Search for the cell housing the specified text and yield its (x, y) center coordinate. 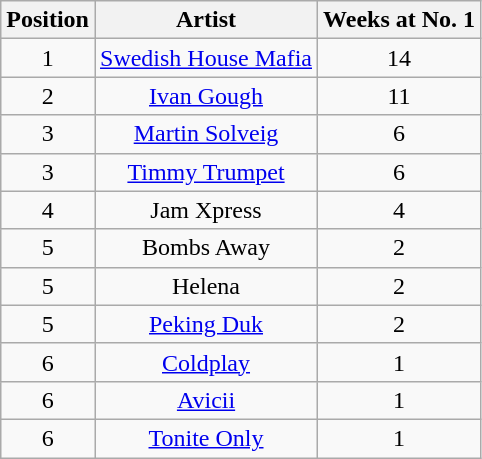
14 (400, 58)
Jam Xpress (206, 210)
Ivan Gough (206, 96)
11 (400, 96)
Coldplay (206, 362)
Avicii (206, 400)
Helena (206, 286)
Timmy Trumpet (206, 172)
Artist (206, 20)
Peking Duk (206, 324)
Martin Solveig (206, 134)
Position (48, 20)
Tonite Only (206, 438)
Swedish House Mafia (206, 58)
Weeks at No. 1 (400, 20)
Bombs Away (206, 248)
